Find where the given text appears and provide that cell's center as [X, Y] coordinate. 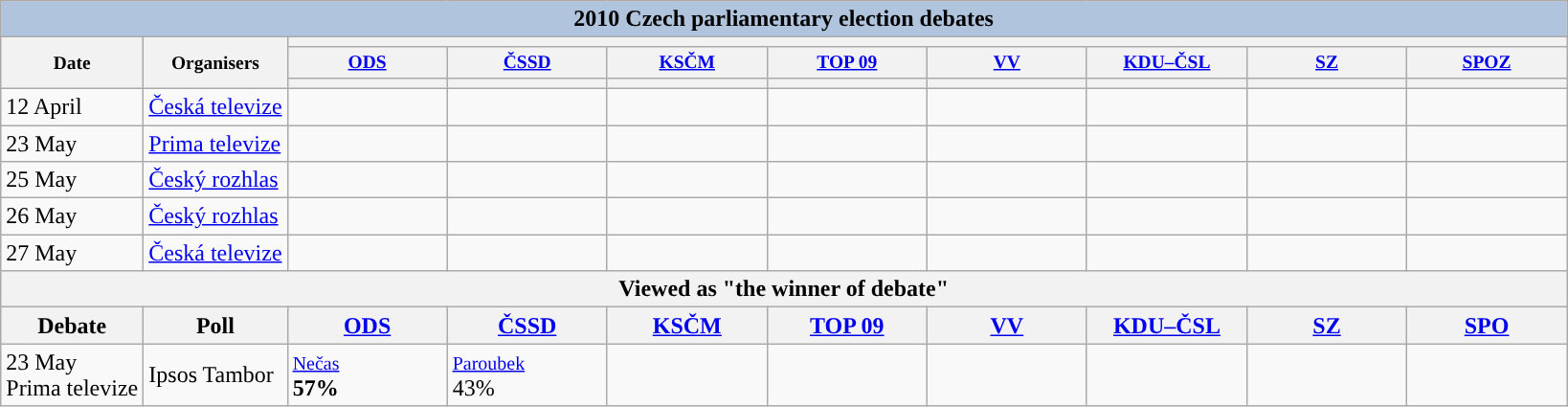
Organisers [215, 63]
Debate [73, 326]
27 May [73, 253]
Paroubek43% [526, 375]
SPOZ [1488, 61]
SPO [1488, 326]
26 May [73, 216]
Date [73, 63]
23 MayPrima televize [73, 375]
Prima televize [215, 143]
Poll [215, 326]
Ipsos Tambor [215, 375]
23 May [73, 143]
Viewed as "the winner of debate" [784, 289]
2010 Czech parliamentary election debates [784, 19]
Nečas57% [368, 375]
12 April [73, 106]
25 May [73, 180]
